Return [x, y] of the center of cell containing provided text 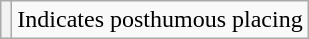
Indicates posthumous placing [160, 20]
